Determine the [x, y] coordinate at the center of the cell enclosing the given text.  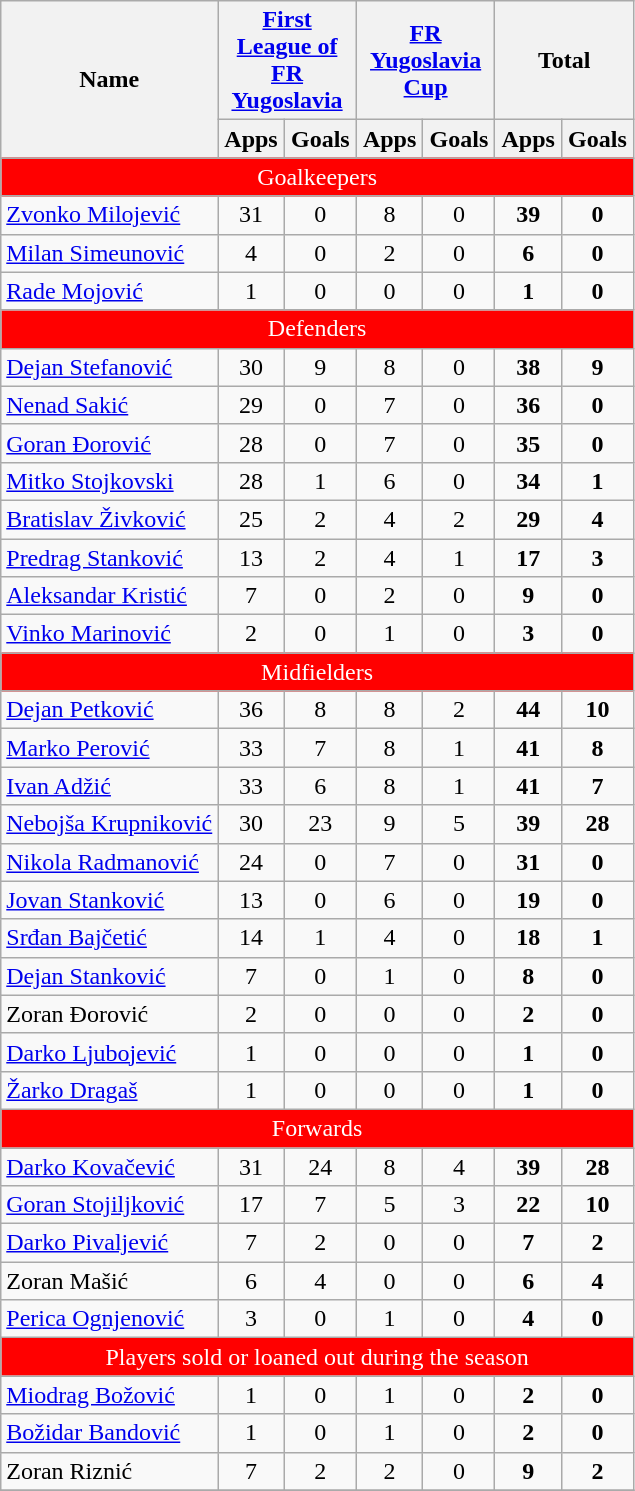
34 [528, 481]
Perica Ognjenović [110, 1319]
18 [528, 938]
23 [320, 824]
Dejan Stanković [110, 976]
Name [110, 80]
Darko Pivaljević [110, 1243]
Žarko Dragaš [110, 1090]
Predrag Stanković [110, 557]
Miodrag Božović [110, 1395]
Dejan Stefanović [110, 367]
Zoran Đorović [110, 1014]
Ivan Adžić [110, 786]
Goalkeepers [318, 177]
Darko Ljubojević [110, 1052]
38 [528, 367]
FR Yugoslavia Cup [426, 60]
19 [528, 900]
Nebojša Krupniković [110, 824]
Marko Perović [110, 748]
Players sold or loaned out during the season [318, 1357]
Nenad Sakić [110, 405]
Mitko Stojkovski [110, 481]
Rade Mojović [110, 291]
44 [528, 710]
Goran Đorović [110, 443]
25 [252, 519]
Milan Simeunović [110, 253]
Goran Stojiljković [110, 1205]
Zoran Mašić [110, 1281]
Srđan Bajčetić [110, 938]
Total [564, 60]
Darko Kovačević [110, 1167]
35 [528, 443]
Defenders [318, 329]
Forwards [318, 1128]
Aleksandar Kristić [110, 596]
22 [528, 1205]
Zvonko Milojević [110, 215]
Jovan Stanković [110, 900]
Nikola Radmanović [110, 862]
Bratislav Živković [110, 519]
Vinko Marinović [110, 634]
Dejan Petković [110, 710]
Midfielders [318, 672]
Zoran Riznić [110, 1471]
Božidar Bandović [110, 1433]
First League of FR Yugoslavia [288, 60]
14 [252, 938]
